Determine the (x, y) coordinate at the center of the cell enclosing the given text.  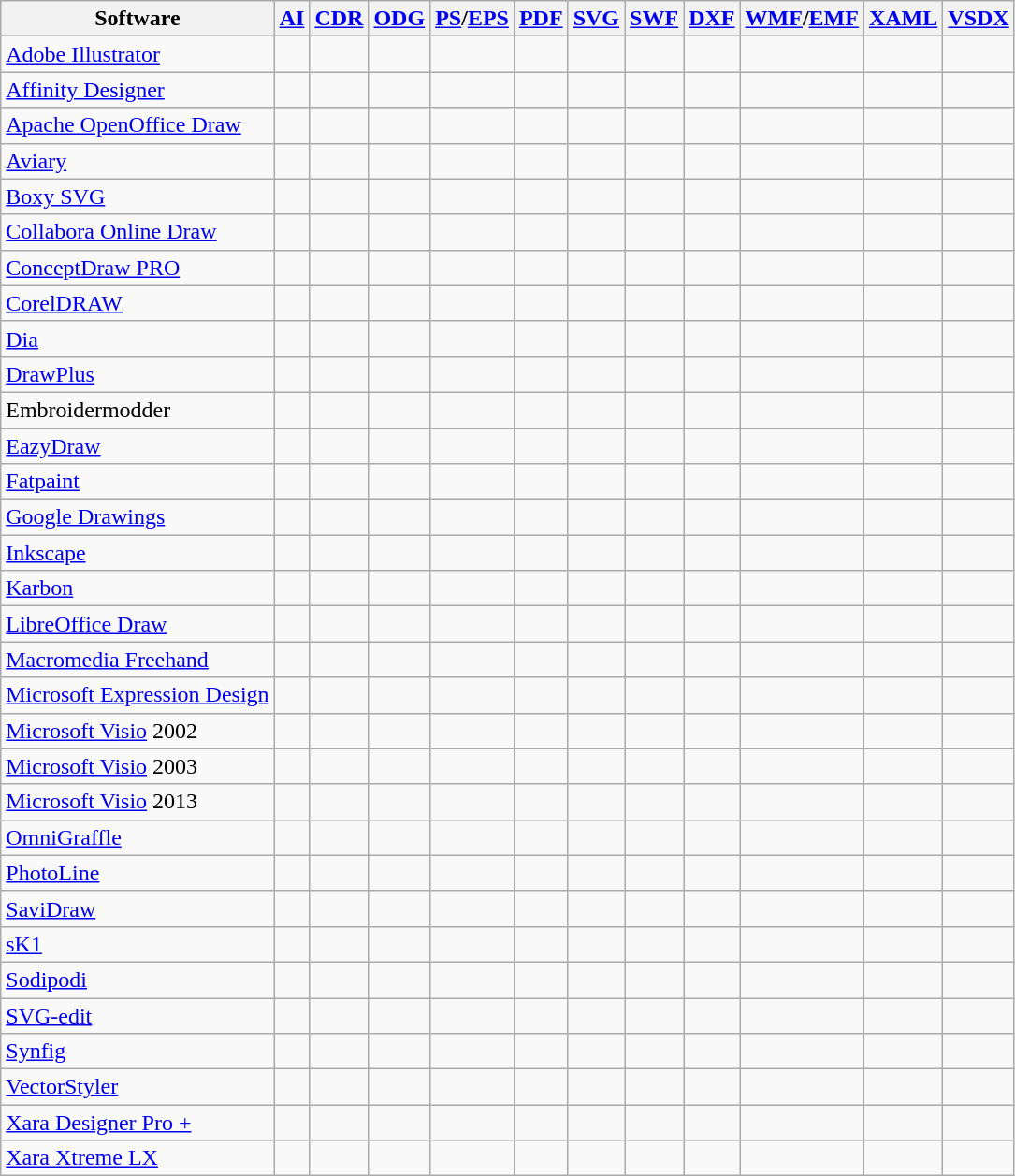
EazyDraw (138, 446)
CorelDRAW (138, 303)
WMF/EMF (802, 19)
Microsoft Expression Design (138, 695)
ODG (399, 19)
Software (138, 19)
Inkscape (138, 553)
SVG (596, 19)
Apache OpenOffice Draw (138, 125)
DXF (712, 19)
Microsoft Visio 2013 (138, 802)
PS/EPS (472, 19)
Embroidermodder (138, 410)
PhotoLine (138, 873)
Aviary (138, 161)
LibreOffice Draw (138, 624)
Sodipodi (138, 980)
OmniGraffle (138, 837)
Xara Xtreme LX (138, 1158)
SVG-edit (138, 1015)
Microsoft Visio 2002 (138, 731)
AI (292, 19)
Microsoft Visio 2003 (138, 766)
Dia (138, 339)
Google Drawings (138, 517)
Affinity Designer (138, 90)
CDR (339, 19)
Xara Designer Pro + (138, 1123)
PDF (541, 19)
Macromedia Freehand (138, 660)
sK1 (138, 944)
Collabora Online Draw (138, 232)
SaviDraw (138, 908)
Boxy SVG (138, 196)
SWF (655, 19)
Synfig (138, 1052)
ConceptDraw PRO (138, 268)
DrawPlus (138, 374)
XAML (903, 19)
VectorStyler (138, 1087)
Adobe Illustrator (138, 54)
Fatpaint (138, 482)
VSDX (979, 19)
Karbon (138, 588)
